Locate the cell with the specified text and output its (x, y) center coordinate. 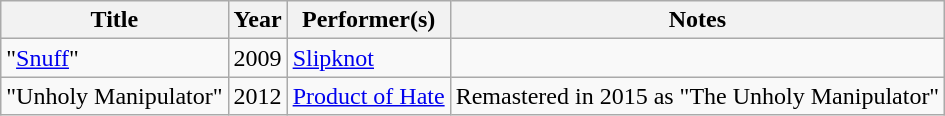
Notes (698, 20)
Remastered in 2015 as "The Unholy Manipulator" (698, 96)
"Snuff" (114, 58)
Year (258, 20)
Performer(s) (368, 20)
2012 (258, 96)
2009 (258, 58)
"Unholy Manipulator" (114, 96)
Title (114, 20)
Product of Hate (368, 96)
Slipknot (368, 58)
